Capture the cell that displays the provided text and extract its (X, Y) central coordinate. 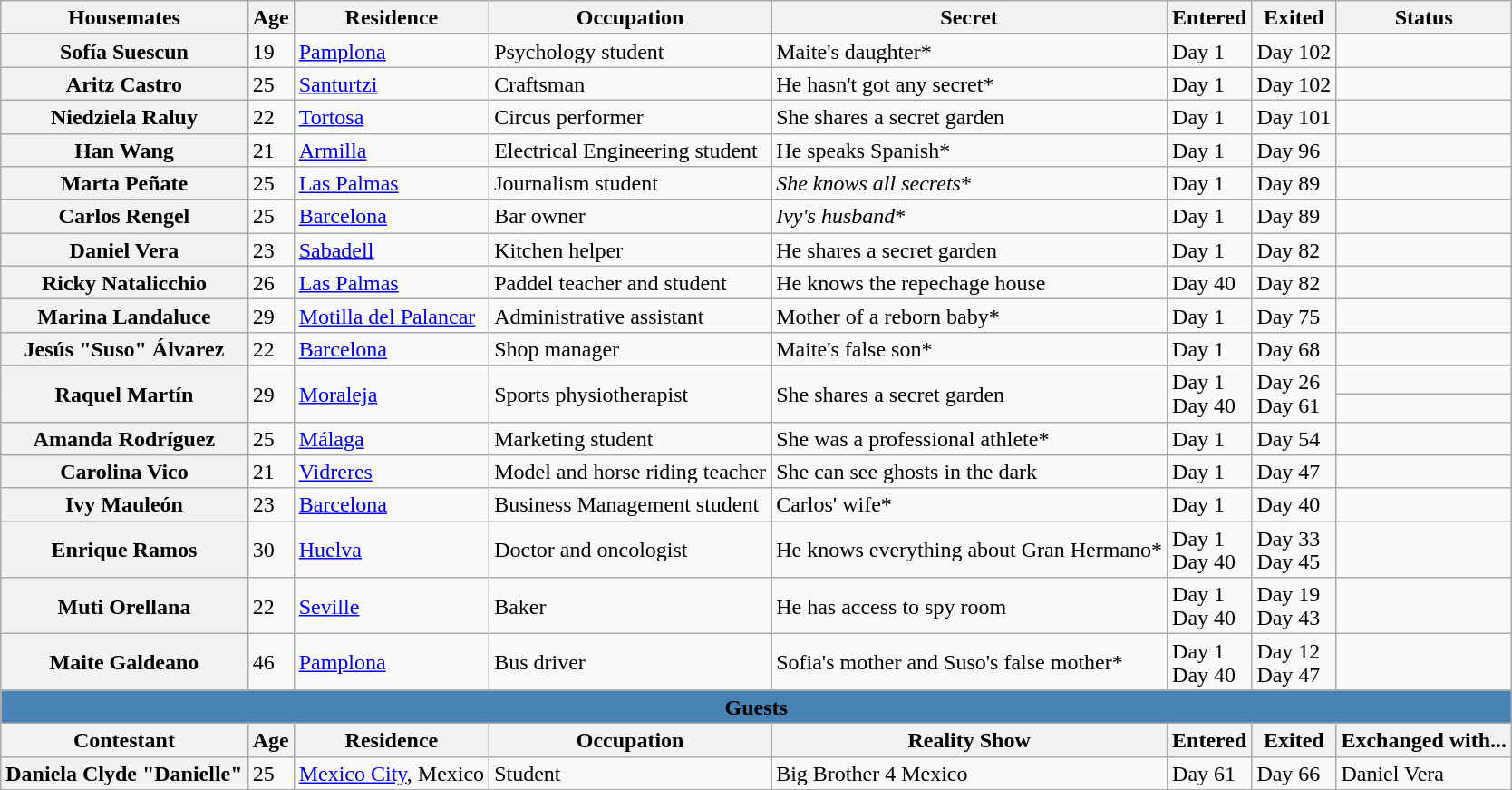
Mexico City, Mexico (392, 773)
Mother of a reborn baby* (970, 316)
Marta Peñate (124, 183)
Craftsman (631, 83)
Enrique Ramos (124, 550)
Marina Landaluce (124, 316)
Day 101 (1294, 116)
Carlos Rengel (124, 216)
Vidreres (392, 472)
He has access to spy room (970, 606)
Day 68 (1294, 348)
Ivy's husband* (970, 216)
Seville (392, 606)
Guests (756, 707)
Amanda Rodríguez (124, 439)
Day 26Day 61 (1294, 394)
He hasn't got any secret* (970, 83)
Huelva (392, 550)
Day 12Day 47 (1294, 662)
Carlos' wife* (970, 504)
Muti Orellana (124, 606)
Málaga (392, 439)
He speaks Spanish* (970, 151)
She can see ghosts in the dark (970, 472)
19 (270, 51)
Day 96 (1294, 151)
Tortosa (392, 116)
Daniela Clyde "Danielle" (124, 773)
Carolina Vico (124, 472)
She was a professional athlete* (970, 439)
Armilla (392, 151)
Day 33Day 45 (1294, 550)
Sabadell (392, 250)
Day 47 (1294, 472)
Shop manager (631, 348)
30 (270, 550)
Jesús "Suso" Álvarez (124, 348)
Business Management student (631, 504)
He knows the repechage house (970, 283)
Status (1424, 18)
26 (270, 283)
Moraleja (392, 394)
Aritz Castro (124, 83)
Exchanged with... (1424, 740)
Niedziela Raluy (124, 116)
Reality Show (970, 740)
Han Wang (124, 151)
Journalism student (631, 183)
Day 75 (1294, 316)
Ivy Mauleón (124, 504)
Sofía Suescun (124, 51)
Model and horse riding teacher (631, 472)
Bus driver (631, 662)
Day 61 (1209, 773)
Motilla del Palancar (392, 316)
He shares a secret garden (970, 250)
Housemates (124, 18)
Circus performer (631, 116)
Maite's false son* (970, 348)
46 (270, 662)
Doctor and oncologist (631, 550)
Ricky Natalicchio (124, 283)
Santurtzi (392, 83)
Electrical Engineering student (631, 151)
Secret (970, 18)
Kitchen helper (631, 250)
Maite Galdeano (124, 662)
Student (631, 773)
He knows everything about Gran Hermano* (970, 550)
Marketing student (631, 439)
Day 54 (1294, 439)
Day 19Day 43 (1294, 606)
Baker (631, 606)
Bar owner (631, 216)
Paddel teacher and student (631, 283)
Sports physiotherapist (631, 394)
Contestant (124, 740)
Administrative assistant (631, 316)
Day 66 (1294, 773)
Psychology student (631, 51)
Raquel Martín (124, 394)
She knows all secrets* (970, 183)
Maite's daughter* (970, 51)
Sofia's mother and Suso's false mother* (970, 662)
Big Brother 4 Mexico (970, 773)
